Pinpoint the cell where the given text exists, returning its (x, y) midpoint coordinate. 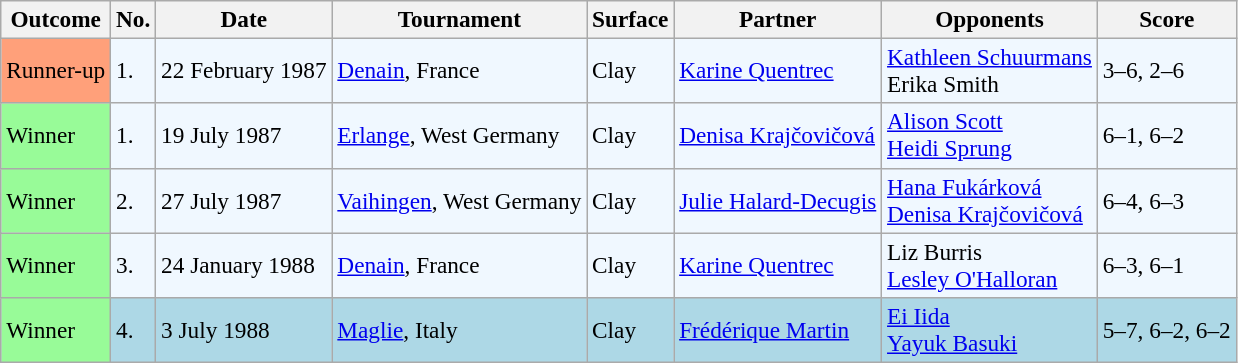
24 January 1988 (244, 264)
Maglie, Italy (460, 330)
3. (134, 264)
Frédérique Martin (778, 330)
6–4, 6–3 (1166, 200)
Hana Fukárková Denisa Krajčovičová (990, 200)
Erlange, West Germany (460, 136)
Opponents (990, 19)
27 July 1987 (244, 200)
Date (244, 19)
4. (134, 330)
Julie Halard-Decugis (778, 200)
Runner-up (56, 70)
Partner (778, 19)
Outcome (56, 19)
2. (134, 200)
6–3, 6–1 (1166, 264)
5–7, 6–2, 6–2 (1166, 330)
Kathleen Schuurmans Erika Smith (990, 70)
Denisa Krajčovičová (778, 136)
Surface (630, 19)
Ei Iida Yayuk Basuki (990, 330)
Alison Scott Heidi Sprung (990, 136)
Liz Burris Lesley O'Halloran (990, 264)
22 February 1987 (244, 70)
Tournament (460, 19)
19 July 1987 (244, 136)
No. (134, 19)
3–6, 2–6 (1166, 70)
3 July 1988 (244, 330)
6–1, 6–2 (1166, 136)
Vaihingen, West Germany (460, 200)
Score (1166, 19)
